Identify which cell holds the provided text, then report its [x, y] central coordinate. 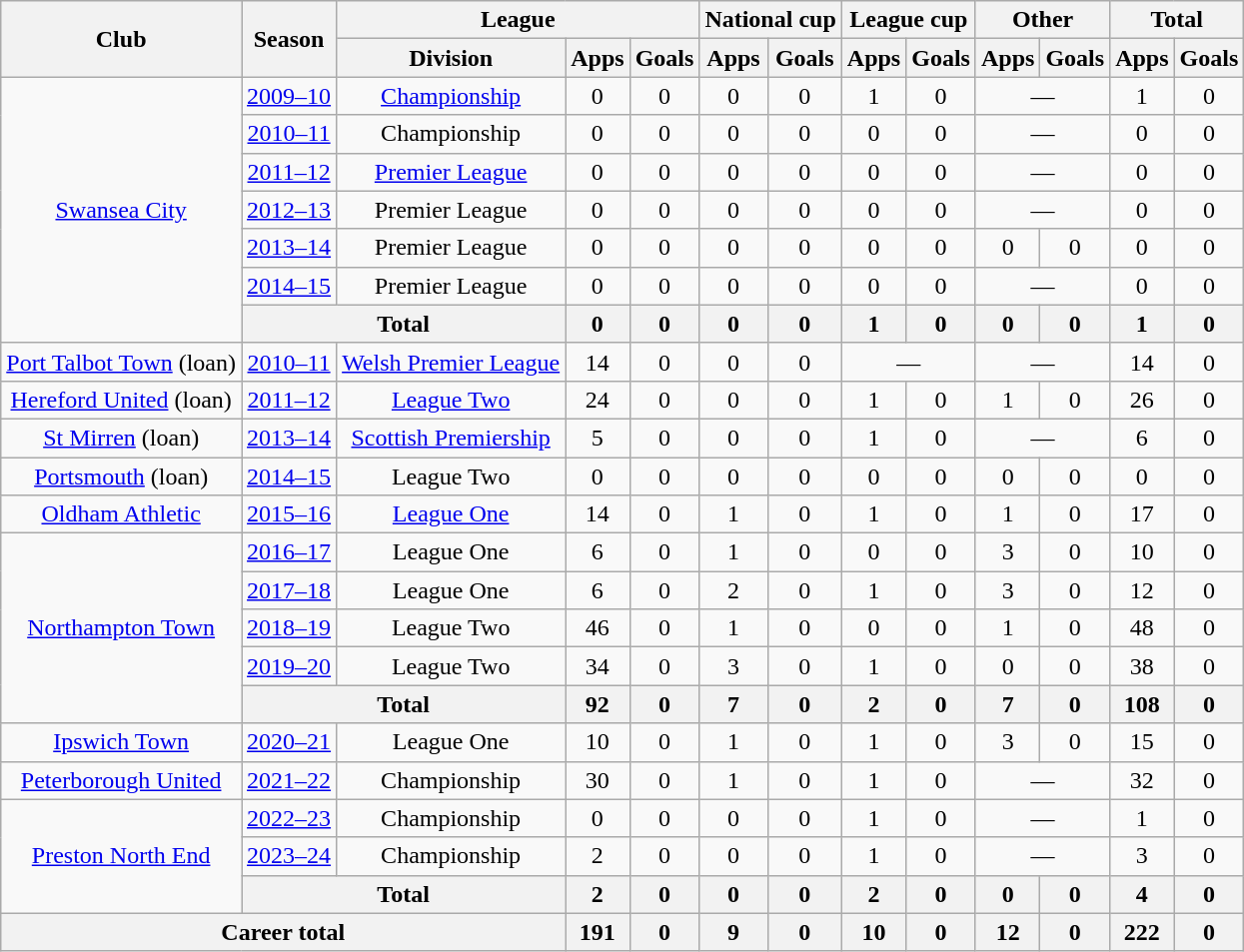
46 [598, 628]
2021–22 [290, 780]
108 [1142, 704]
15 [1142, 742]
191 [598, 932]
2012–13 [290, 210]
9 [733, 932]
Division [452, 58]
League cup [908, 20]
222 [1142, 932]
48 [1142, 628]
2009–10 [290, 96]
Career total [284, 932]
2015–16 [290, 514]
30 [598, 780]
Hereford United (loan) [122, 400]
2016–17 [290, 552]
Other [1042, 20]
Portsmouth (loan) [122, 476]
26 [1142, 400]
2018–19 [290, 628]
League [518, 20]
2020–21 [290, 742]
Ipswich Town [122, 742]
92 [598, 704]
Preston North End [122, 856]
Oldham Athletic [122, 514]
Club [122, 39]
2019–20 [290, 666]
34 [598, 666]
St Mirren (loan) [122, 438]
Scottish Premiership [452, 438]
Season [290, 39]
Port Talbot Town (loan) [122, 362]
Welsh Premier League [452, 362]
National cup [770, 20]
38 [1142, 666]
Swansea City [122, 210]
2017–18 [290, 590]
24 [598, 400]
2022–23 [290, 818]
2023–24 [290, 856]
32 [1142, 780]
Northampton Town [122, 628]
17 [1142, 514]
4 [1142, 894]
5 [598, 438]
Peterborough United [122, 780]
